Return (X, Y) of the center of cell containing provided text 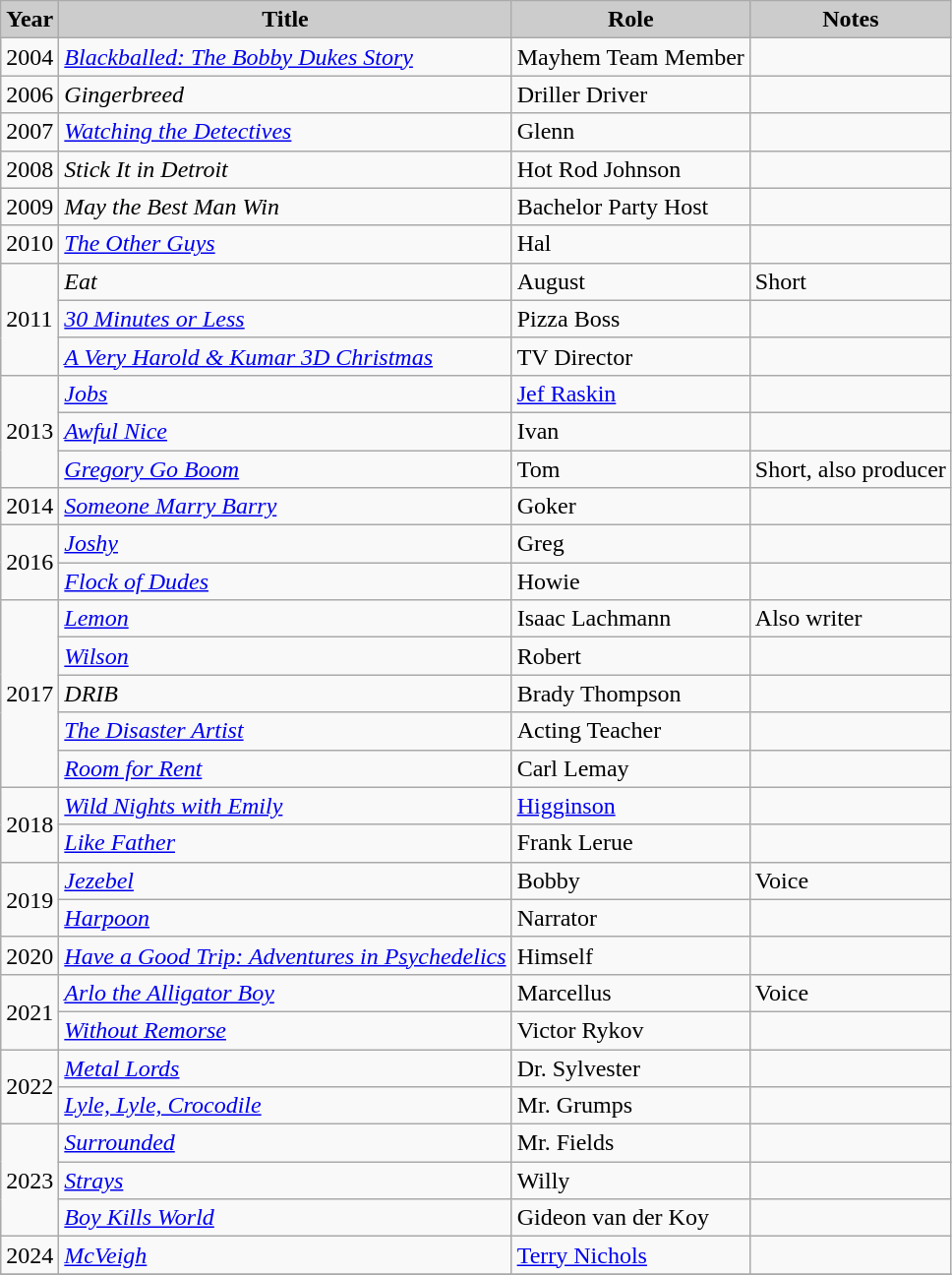
Bachelor Party Host (630, 207)
Have a Good Trip: Adventures in Psychedelics (285, 955)
Harpoon (285, 918)
The Other Guys (285, 244)
Without Remorse (285, 1030)
Strays (285, 1181)
Ivan (630, 431)
Blackballed: The Bobby Dukes Story (285, 57)
2011 (30, 319)
Role (630, 20)
Tom (630, 469)
Lemon (285, 619)
Bobby (630, 880)
A Very Harold & Kumar 3D Christmas (285, 356)
2014 (30, 507)
Himself (630, 955)
2013 (30, 431)
Willy (630, 1181)
Pizza Boss (630, 319)
2021 (30, 1011)
Arlo the Alligator Boy (285, 993)
May the Best Man Win (285, 207)
2004 (30, 57)
Awful Nice (285, 431)
Like Father (285, 843)
Also writer (850, 619)
2019 (30, 899)
The Disaster Artist (285, 731)
Gideon van der Koy (630, 1218)
Jezebel (285, 880)
Isaac Lachmann (630, 619)
Jef Raskin (630, 394)
2009 (30, 207)
Hal (630, 244)
Wilson (285, 656)
Title (285, 20)
Mr. Fields (630, 1143)
Frank Lerue (630, 843)
Surrounded (285, 1143)
Wild Nights with Emily (285, 806)
TV Director (630, 356)
Mr. Grumps (630, 1106)
Howie (630, 581)
2018 (30, 824)
Flock of Dudes (285, 581)
2023 (30, 1181)
Glenn (630, 132)
Acting Teacher (630, 731)
2010 (30, 244)
Terry Nichols (630, 1255)
Driller Driver (630, 94)
2020 (30, 955)
Dr. Sylvester (630, 1067)
Mayhem Team Member (630, 57)
Lyle, Lyle, Crocodile (285, 1106)
2024 (30, 1255)
Robert (630, 656)
Notes (850, 20)
McVeigh (285, 1255)
2008 (30, 169)
Boy Kills World (285, 1218)
Brady Thompson (630, 694)
Jobs (285, 394)
Metal Lords (285, 1067)
Hot Rod Johnson (630, 169)
2006 (30, 94)
Watching the Detectives (285, 132)
Eat (285, 281)
Someone Marry Barry (285, 507)
Stick It in Detroit (285, 169)
Short, also producer (850, 469)
Narrator (630, 918)
Carl Lemay (630, 768)
Gingerbreed (285, 94)
Gregory Go Boom (285, 469)
Victor Rykov (630, 1030)
30 Minutes or Less (285, 319)
DRIB (285, 694)
2016 (30, 563)
2007 (30, 132)
Room for Rent (285, 768)
Short (850, 281)
August (630, 281)
Greg (630, 544)
Higginson (630, 806)
Goker (630, 507)
2022 (30, 1086)
Marcellus (630, 993)
Joshy (285, 544)
2017 (30, 694)
Year (30, 20)
